Return the [X, Y] coordinate for the center point of the cell that contains the specified text.  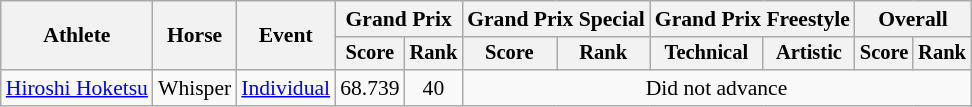
Grand Prix Freestyle [752, 19]
Individual [286, 88]
Event [286, 36]
Horse [194, 36]
40 [434, 88]
Technical [706, 54]
Grand Prix Special [556, 19]
Did not advance [716, 88]
Overall [913, 19]
Athlete [77, 36]
68.739 [370, 88]
Hiroshi Hoketsu [77, 88]
Whisper [194, 88]
Grand Prix [398, 19]
Artistic [809, 54]
